Provide the [X, Y] coordinate of the cell's center where the given text is located.  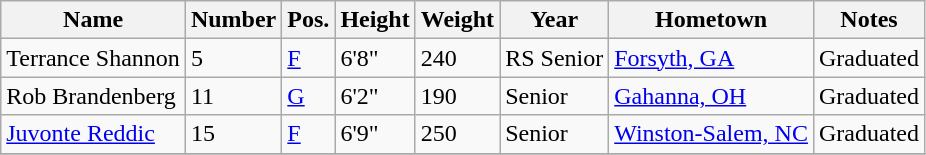
Height [375, 20]
Gahanna, OH [712, 96]
6'2" [375, 96]
11 [233, 96]
Juvonte Reddic [94, 134]
Winston-Salem, NC [712, 134]
Notes [868, 20]
Forsyth, GA [712, 58]
5 [233, 58]
Name [94, 20]
Pos. [308, 20]
Terrance Shannon [94, 58]
190 [457, 96]
Rob Brandenberg [94, 96]
Year [554, 20]
G [308, 96]
240 [457, 58]
250 [457, 134]
6'8" [375, 58]
Hometown [712, 20]
Weight [457, 20]
Number [233, 20]
6'9" [375, 134]
RS Senior [554, 58]
15 [233, 134]
